Provide the (x, y) coordinate of the cell's center where the given text is located.  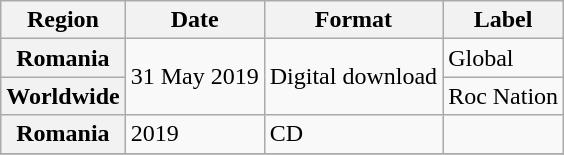
Region (63, 20)
CD (353, 134)
Date (194, 20)
Format (353, 20)
Label (504, 20)
Digital download (353, 77)
Worldwide (63, 96)
Global (504, 58)
Roc Nation (504, 96)
31 May 2019 (194, 77)
2019 (194, 134)
